Return the (X, Y) coordinate for the center point of the cell that contains the specified text.  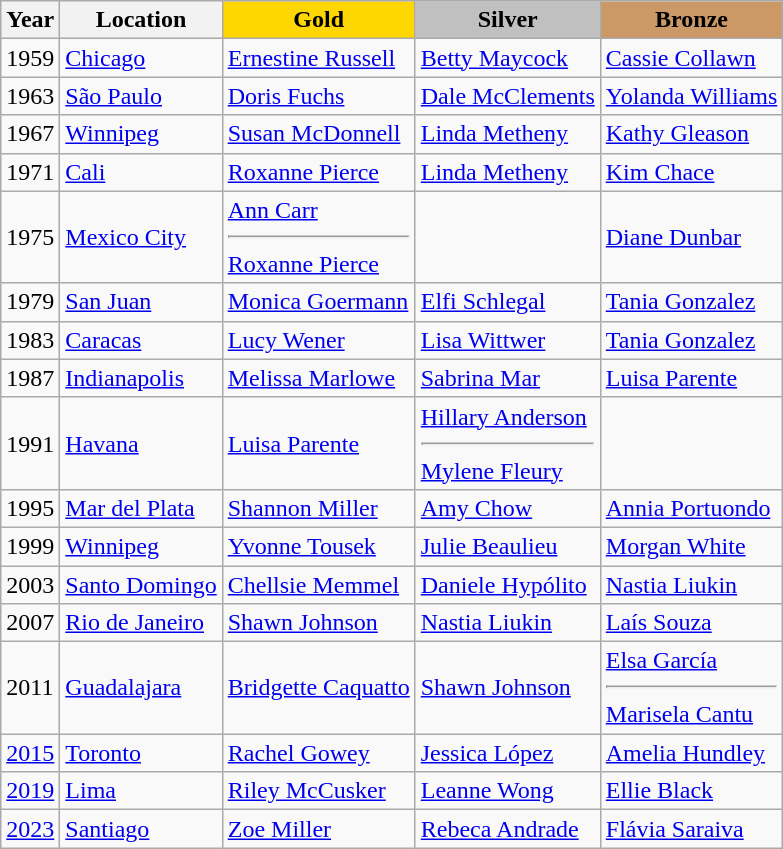
2007 (30, 623)
Kim Chace (692, 172)
Diane Dunbar (692, 237)
Daniele Hypólito (508, 585)
Kathy Gleason (692, 134)
Yolanda Williams (692, 96)
1987 (30, 378)
Lisa Wittwer (508, 340)
Guadalajara (141, 688)
Year (30, 20)
Location (141, 20)
Bridgette Caquatto (318, 688)
Gold (318, 20)
Ernestine Russell (318, 58)
Cassie Collawn (692, 58)
Doris Fuchs (318, 96)
Betty Maycock (508, 58)
Caracas (141, 340)
Lucy Wener (318, 340)
Rio de Janeiro (141, 623)
Silver (508, 20)
Rachel Gowey (318, 753)
Julie Beaulieu (508, 546)
1959 (30, 58)
2023 (30, 829)
San Juan (141, 302)
Santo Domingo (141, 585)
2019 (30, 791)
Zoe Miller (318, 829)
1991 (30, 443)
Ellie Black (692, 791)
Chellsie Memmel (318, 585)
Amy Chow (508, 508)
1979 (30, 302)
Leanne Wong (508, 791)
Annia Portuondo (692, 508)
Amelia Hundley (692, 753)
Dale McClements (508, 96)
São Paulo (141, 96)
Chicago (141, 58)
Elfi Schlegal (508, 302)
Mexico City (141, 237)
Roxanne Pierce (318, 172)
1963 (30, 96)
Toronto (141, 753)
Rebeca Andrade (508, 829)
1999 (30, 546)
Indianapolis (141, 378)
1975 (30, 237)
Susan McDonnell (318, 134)
Sabrina Mar (508, 378)
2011 (30, 688)
Jessica López (508, 753)
1983 (30, 340)
Lima (141, 791)
Laís Souza (692, 623)
Morgan White (692, 546)
Elsa García Marisela Cantu (692, 688)
Ann Carr Roxanne Pierce (318, 237)
1967 (30, 134)
2003 (30, 585)
Melissa Marlowe (318, 378)
Riley McCusker (318, 791)
Havana (141, 443)
Santiago (141, 829)
1995 (30, 508)
2015 (30, 753)
Yvonne Tousek (318, 546)
Hillary Anderson Mylene Fleury (508, 443)
Shannon Miller (318, 508)
Cali (141, 172)
1971 (30, 172)
Flávia Saraiva (692, 829)
Mar del Plata (141, 508)
Monica Goermann (318, 302)
Bronze (692, 20)
